Return the [X, Y] coordinate for the center point of the cell that contains the specified text.  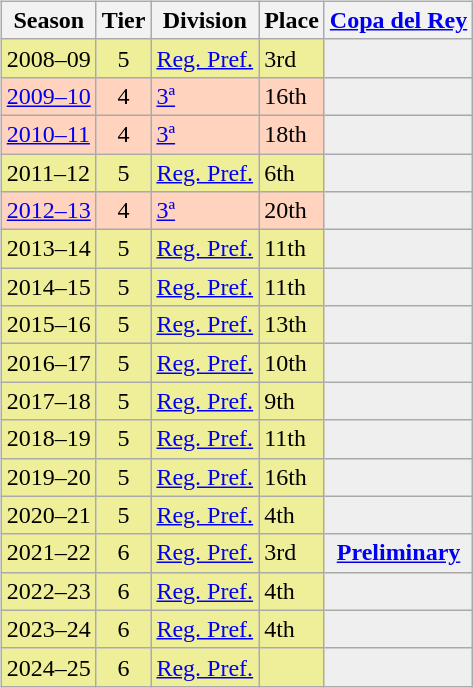
2011–12 [48, 173]
2020–21 [48, 515]
Place [292, 20]
2019–20 [48, 477]
18th [292, 134]
Copa del Rey [398, 20]
2015–16 [48, 325]
2010–11 [48, 134]
Division [205, 20]
2023–24 [48, 629]
2018–19 [48, 439]
2014–15 [48, 287]
2017–18 [48, 401]
2024–25 [48, 667]
Season [48, 20]
2012–13 [48, 211]
10th [292, 363]
Preliminary [398, 553]
2009–10 [48, 96]
20th [292, 211]
2016–17 [48, 363]
2013–14 [48, 249]
2022–23 [48, 591]
9th [292, 401]
6th [292, 173]
2008–09 [48, 58]
Tier [124, 20]
2021–22 [48, 553]
13th [292, 325]
